Detect which cell encompasses the target text, then output its (x, y) center coordinate. 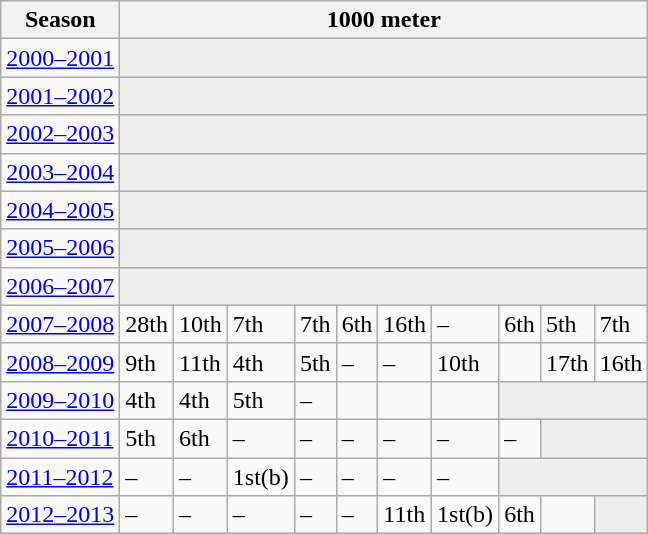
2006–2007 (60, 286)
2008–2009 (60, 362)
2002–2003 (60, 134)
2007–2008 (60, 324)
17th (567, 362)
2009–2010 (60, 400)
9th (147, 362)
2010–2011 (60, 438)
Season (60, 20)
2004–2005 (60, 210)
2000–2001 (60, 58)
2001–2002 (60, 96)
1000 meter (384, 20)
2003–2004 (60, 172)
2011–2012 (60, 477)
28th (147, 324)
2012–2013 (60, 515)
2005–2006 (60, 248)
